Output the (X, Y) coordinate of the center of the cell containing the given text.  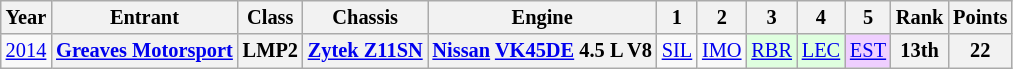
Nissan VK45DE 4.5 L V8 (542, 51)
IMO (722, 51)
EST (868, 51)
Entrant (144, 17)
22 (980, 51)
Chassis (366, 17)
2 (722, 17)
4 (821, 17)
1 (677, 17)
Engine (542, 17)
2014 (26, 51)
Zytek Z11SN (366, 51)
13th (920, 51)
LEC (821, 51)
5 (868, 17)
Points (980, 17)
RBR (771, 51)
Greaves Motorsport (144, 51)
3 (771, 17)
LMP2 (270, 51)
SIL (677, 51)
Class (270, 17)
Year (26, 17)
Rank (920, 17)
